For the text-containing cell, return its midpoint in [X, Y] coordinate format. 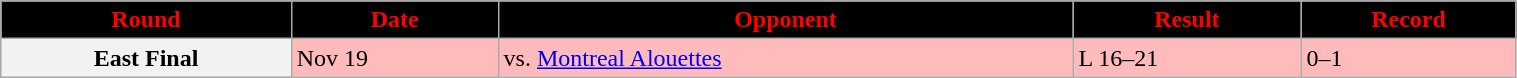
vs. Montreal Alouettes [786, 58]
East Final [146, 58]
Round [146, 20]
Nov 19 [394, 58]
Date [394, 20]
Result [1187, 20]
L 16–21 [1187, 58]
Record [1408, 20]
Opponent [786, 20]
0–1 [1408, 58]
